Pinpoint the cell where the given text exists, returning its [x, y] midpoint coordinate. 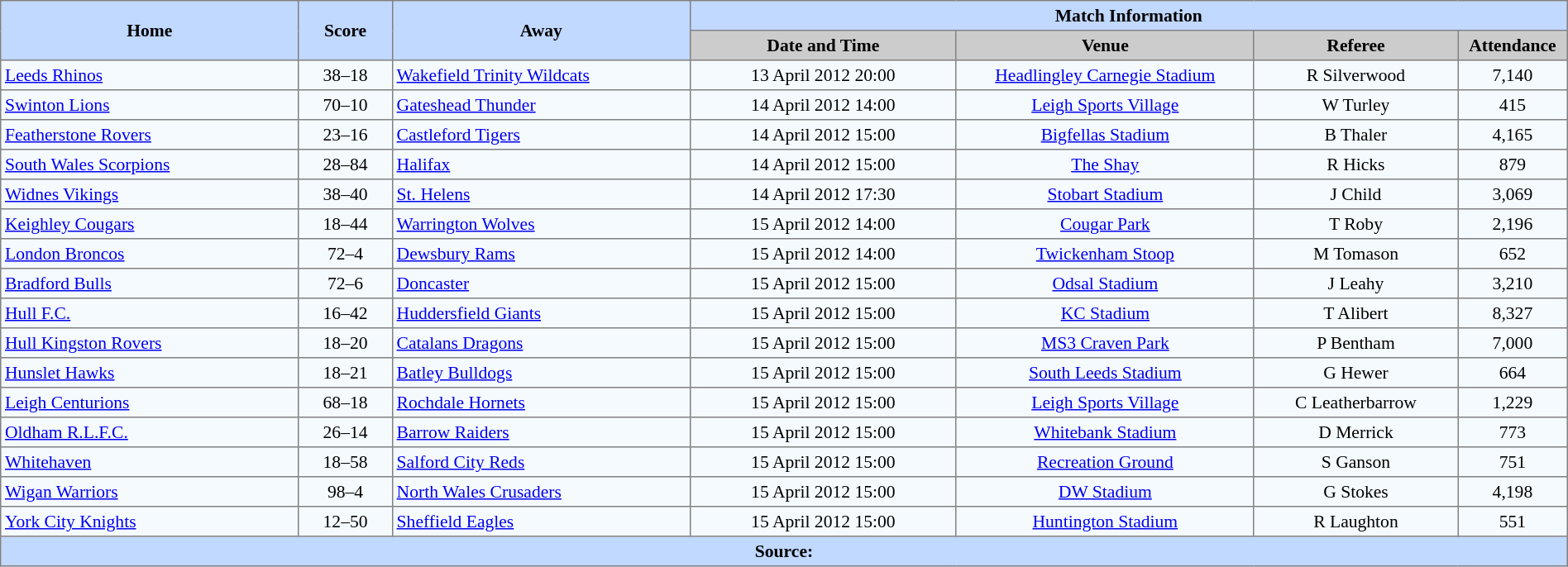
12–50 [346, 522]
W Turley [1355, 105]
4,165 [1513, 135]
Hull F.C. [150, 313]
M Tomason [1355, 254]
4,198 [1513, 492]
Swinton Lions [150, 105]
Attendance [1513, 45]
Widnes Vikings [150, 194]
Stobart Stadium [1105, 194]
7,000 [1513, 343]
The Shay [1105, 164]
18–44 [346, 224]
Wigan Warriors [150, 492]
D Merrick [1355, 432]
Home [150, 31]
South Wales Scorpions [150, 164]
98–4 [346, 492]
14 April 2012 14:00 [823, 105]
26–14 [346, 432]
Wakefield Trinity Wildcats [541, 75]
Salford City Reds [541, 462]
652 [1513, 254]
664 [1513, 373]
South Leeds Stadium [1105, 373]
Castleford Tigers [541, 135]
Huntington Stadium [1105, 522]
18–21 [346, 373]
13 April 2012 20:00 [823, 75]
Twickenham Stoop [1105, 254]
Date and Time [823, 45]
Hull Kingston Rovers [150, 343]
Catalans Dragons [541, 343]
Whitehaven [150, 462]
Dewsbury Rams [541, 254]
7,140 [1513, 75]
C Leatherbarrow [1355, 403]
T Roby [1355, 224]
70–10 [346, 105]
P Bentham [1355, 343]
Source: [784, 551]
Huddersfield Giants [541, 313]
Away [541, 31]
3,069 [1513, 194]
Odsal Stadium [1105, 283]
Cougar Park [1105, 224]
B Thaler [1355, 135]
St. Helens [541, 194]
72–4 [346, 254]
551 [1513, 522]
R Hicks [1355, 164]
Headlingley Carnegie Stadium [1105, 75]
Featherstone Rovers [150, 135]
Venue [1105, 45]
2,196 [1513, 224]
1,229 [1513, 403]
London Broncos [150, 254]
Sheffield Eagles [541, 522]
415 [1513, 105]
879 [1513, 164]
Whitebank Stadium [1105, 432]
18–58 [346, 462]
S Ganson [1355, 462]
Hunslet Hawks [150, 373]
8,327 [1513, 313]
North Wales Crusaders [541, 492]
23–16 [346, 135]
G Hewer [1355, 373]
3,210 [1513, 283]
R Silverwood [1355, 75]
Halifax [541, 164]
Leeds Rhinos [150, 75]
MS3 Craven Park [1105, 343]
York City Knights [150, 522]
Warrington Wolves [541, 224]
68–18 [346, 403]
Barrow Raiders [541, 432]
Match Information [1128, 16]
18–20 [346, 343]
G Stokes [1355, 492]
Keighley Cougars [150, 224]
Doncaster [541, 283]
72–6 [346, 283]
R Laughton [1355, 522]
Leigh Centurions [150, 403]
Batley Bulldogs [541, 373]
16–42 [346, 313]
38–18 [346, 75]
T Alibert [1355, 313]
Oldham R.L.F.C. [150, 432]
Score [346, 31]
Rochdale Hornets [541, 403]
Recreation Ground [1105, 462]
KC Stadium [1105, 313]
J Child [1355, 194]
J Leahy [1355, 283]
751 [1513, 462]
14 April 2012 17:30 [823, 194]
Referee [1355, 45]
Bradford Bulls [150, 283]
38–40 [346, 194]
28–84 [346, 164]
Gateshead Thunder [541, 105]
Bigfellas Stadium [1105, 135]
773 [1513, 432]
DW Stadium [1105, 492]
